Capture the cell that displays the provided text and extract its (x, y) central coordinate. 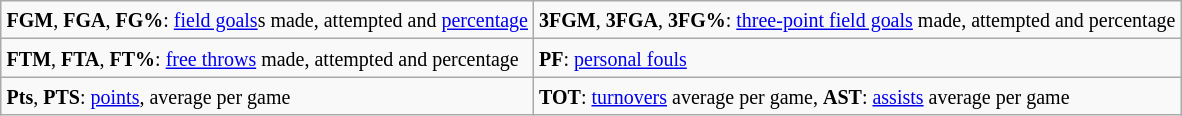
FTM, FTA, FT%: free throws made, attempted and percentage (267, 58)
FGM, FGA, FG%: field goalss made, attempted and percentage (267, 20)
3FGM, 3FGA, 3FG%: three-point field goals made, attempted and percentage (858, 20)
PF: personal fouls (858, 58)
TOT: turnovers average per game, AST: assists average per game (858, 96)
Pts, PTS: points, average per game (267, 96)
